Search for the cell housing the specified text and yield its [x, y] center coordinate. 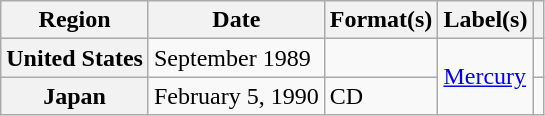
CD [381, 96]
Format(s) [381, 20]
Label(s) [486, 20]
United States [75, 58]
Japan [75, 96]
Mercury [486, 77]
Date [236, 20]
September 1989 [236, 58]
Region [75, 20]
February 5, 1990 [236, 96]
